Pinpoint the cell where the given text exists, returning its (X, Y) midpoint coordinate. 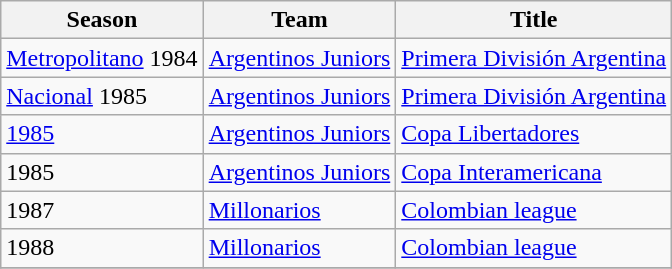
Copa Libertadores (534, 134)
Copa Interamericana (534, 172)
Title (534, 20)
Metropolitano 1984 (102, 58)
1988 (102, 248)
1987 (102, 210)
Season (102, 20)
Team (300, 20)
Nacional 1985 (102, 96)
